Search for the cell housing the specified text and yield its [X, Y] center coordinate. 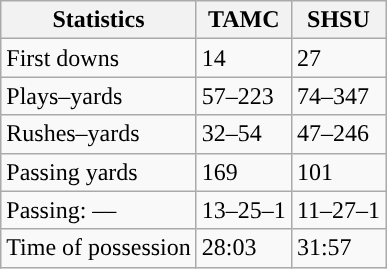
SHSU [338, 20]
Rushes–yards [99, 134]
169 [244, 172]
28:03 [244, 248]
TAMC [244, 20]
31:57 [338, 248]
Time of possession [99, 248]
11–27–1 [338, 210]
27 [338, 58]
First downs [99, 58]
74–347 [338, 96]
14 [244, 58]
101 [338, 172]
Plays–yards [99, 96]
Passing: –– [99, 210]
13–25–1 [244, 210]
Passing yards [99, 172]
32–54 [244, 134]
47–246 [338, 134]
Statistics [99, 20]
57–223 [244, 96]
